From the cell containing the given text, extract its center point as [X, Y] coordinate. 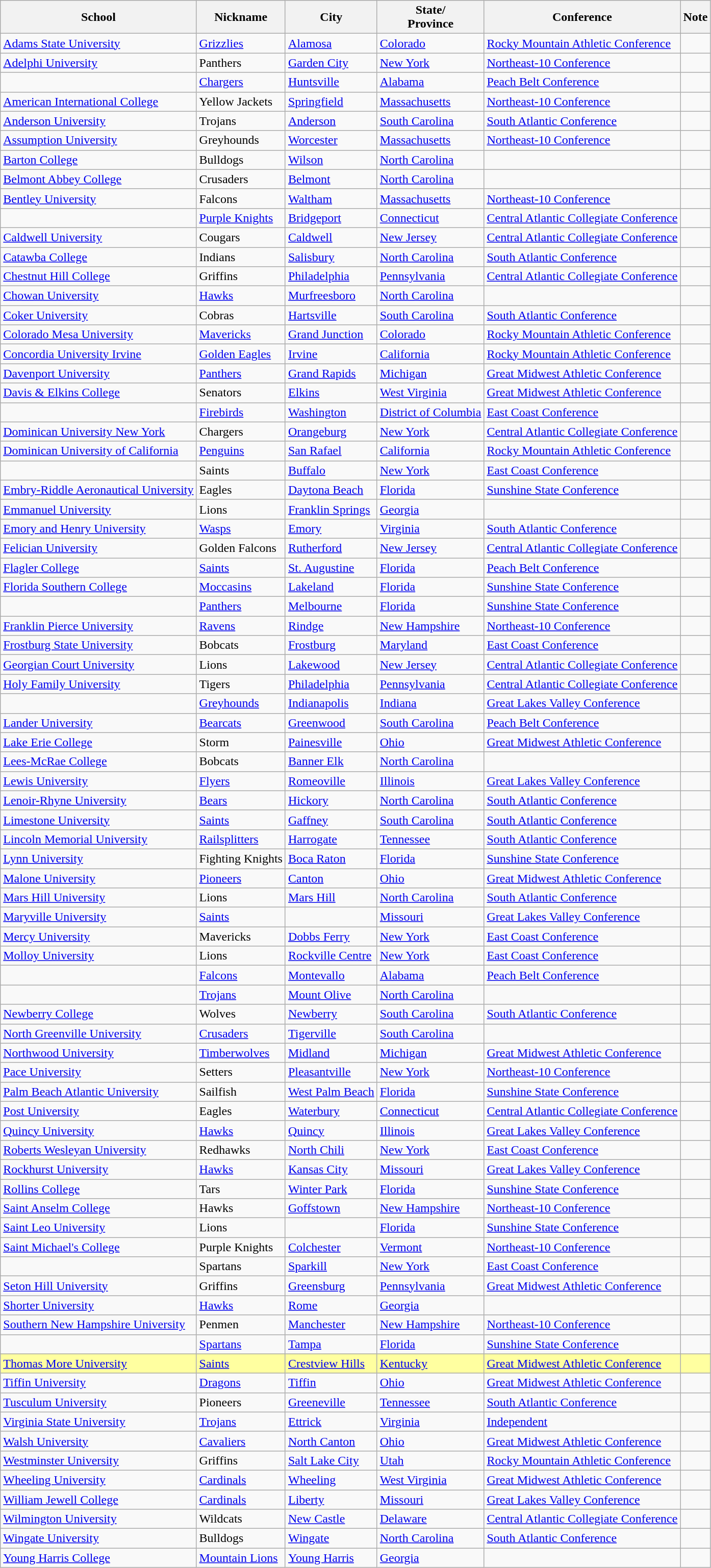
Wheeling University [98, 1480]
Gaffney [331, 820]
Lakeland [331, 587]
Emory and Henry University [98, 528]
Assumption University [98, 140]
Chowan University [98, 296]
Grand Rapids [331, 373]
Colchester [331, 1247]
Mercy University [98, 937]
Tigers [241, 684]
Wilson [331, 160]
Hartsville [331, 315]
Pleasantville [331, 1072]
Tusculum University [98, 1402]
Washington [331, 412]
Adams State University [98, 43]
Thomas More University [98, 1363]
Wheeling [331, 1480]
Golden Eagles [241, 354]
Rome [331, 1305]
Tiffin [331, 1383]
Holy Family University [98, 684]
Orangeburg [331, 432]
Rockhurst University [98, 1169]
Davenport University [98, 373]
Florida Southern College [98, 587]
Coker University [98, 315]
Hickory [331, 800]
City [331, 17]
Wingate [331, 1538]
Tigerville [331, 1033]
Rutherford [331, 548]
Lander University [98, 723]
Belmont Abbey College [98, 179]
Huntsville [331, 82]
Maryville University [98, 917]
Buffalo [331, 470]
Walsh University [98, 1441]
Lees-McRae College [98, 762]
Greeneville [331, 1402]
Belmont [331, 179]
Senators [241, 393]
Bearcats [241, 723]
Pace University [98, 1072]
Virginia State University [98, 1422]
Setters [241, 1072]
Moccasins [241, 587]
Barton College [98, 160]
Grand Junction [331, 335]
Quincy University [98, 1130]
Rollins College [98, 1189]
Rockville Centre [331, 956]
Wingate University [98, 1538]
Emmanuel University [98, 509]
Alamosa [331, 43]
Fighting Knights [241, 858]
Georgian Court University [98, 665]
Adelphi University [98, 63]
Dragons [241, 1383]
New Castle [331, 1519]
Flagler College [98, 568]
Young Harris College [98, 1558]
Molloy University [98, 956]
Vermont [430, 1247]
Midland [331, 1053]
Bears [241, 800]
Northwood University [98, 1053]
Winter Park [331, 1189]
Salisbury [331, 257]
Mount Olive [331, 995]
Penmen [241, 1325]
Timberwolves [241, 1053]
Murfreesboro [331, 296]
School [98, 17]
Maryland [430, 645]
Wasps [241, 528]
Lakewood [331, 665]
Post University [98, 1111]
Dominican University New York [98, 432]
Irvine [331, 354]
Dominican University of California [98, 451]
Banner Elk [331, 762]
Saint Anselm College [98, 1208]
Waltham [331, 198]
Bridgeport [331, 218]
Frostburg [331, 645]
North Greenville University [98, 1033]
Painesville [331, 742]
Lenoir-Rhyne University [98, 800]
Bentley University [98, 198]
Liberty [331, 1499]
Mars Hill [331, 898]
Flyers [241, 781]
Lake Erie College [98, 742]
State/Province [430, 17]
Malone University [98, 878]
Crestview Hills [331, 1363]
Wolves [241, 1014]
Rindge [331, 626]
Melbourne [331, 606]
Storm [241, 742]
Wildcats [241, 1519]
Independent [582, 1422]
Cavaliers [241, 1441]
Greensburg [331, 1286]
Kansas City [331, 1169]
Davis & Elkins College [98, 393]
Ravens [241, 626]
Sparkill [331, 1267]
Boca Raton [331, 858]
Cougars [241, 237]
Waterbury [331, 1111]
Saint Leo University [98, 1228]
Limestone University [98, 820]
Harrogate [331, 839]
Lynn University [98, 858]
Indiana [430, 703]
Anderson [331, 121]
Elkins [331, 393]
Newberry [331, 1014]
Young Harris [331, 1558]
Southern New Hampshire University [98, 1325]
San Rafael [331, 451]
Saint Michael's College [98, 1247]
Colorado Mesa University [98, 335]
Sailfish [241, 1092]
Garden City [331, 63]
Delaware [430, 1519]
Caldwell University [98, 237]
Lincoln Memorial University [98, 839]
Shorter University [98, 1305]
Caldwell [331, 237]
Ettrick [331, 1422]
Westminster University [98, 1460]
District of Columbia [430, 412]
Daytona Beach [331, 490]
Catawba College [98, 257]
Frostburg State University [98, 645]
Indianapolis [331, 703]
Note [696, 17]
Springfield [331, 102]
Seton Hill University [98, 1286]
Mountain Lions [241, 1558]
Indians [241, 257]
Utah [430, 1460]
Concordia University Irvine [98, 354]
Greenwood [331, 723]
Firebirds [241, 412]
Manchester [331, 1325]
Worcester [331, 140]
Nickname [241, 17]
Cobras [241, 315]
Palm Beach Atlantic University [98, 1092]
Tampa [331, 1344]
Golden Falcons [241, 548]
Embry-Riddle Aeronautical University [98, 490]
Anderson University [98, 121]
Conference [582, 17]
Tiffin University [98, 1383]
Penguins [241, 451]
Roberts Wesleyan University [98, 1150]
Goffstown [331, 1208]
Wilmington University [98, 1519]
Redhawks [241, 1150]
Kentucky [430, 1363]
Montevallo [331, 975]
North Chili [331, 1150]
Salt Lake City [331, 1460]
West Palm Beach [331, 1092]
American International College [98, 102]
Franklin Pierce University [98, 626]
St. Augustine [331, 568]
Grizzlies [241, 43]
William Jewell College [98, 1499]
Franklin Springs [331, 509]
Mars Hill University [98, 898]
Chestnut Hill College [98, 276]
Canton [331, 878]
Romeoville [331, 781]
Railsplitters [241, 839]
Emory [331, 528]
Dobbs Ferry [331, 937]
Yellow Jackets [241, 102]
Quincy [331, 1130]
Felician University [98, 548]
Tars [241, 1189]
North Canton [331, 1441]
Lewis University [98, 781]
Newberry College [98, 1014]
